Identify which cell holds the provided text, then report its [x, y] central coordinate. 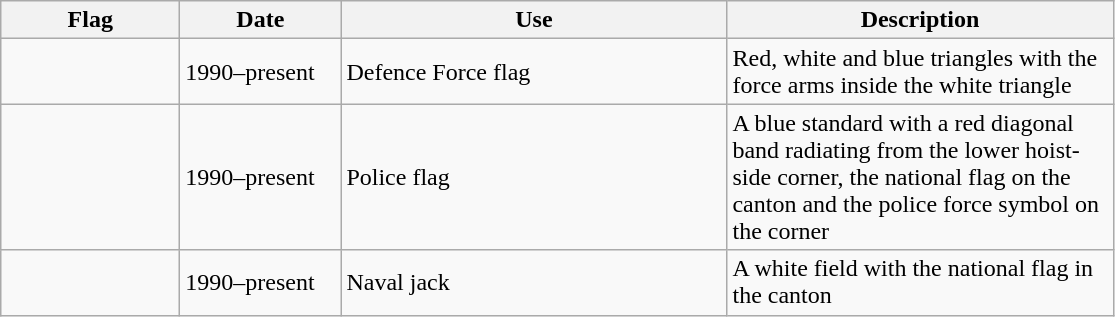
Flag [90, 20]
Description [920, 20]
Red, white and blue triangles with the force arms inside the white triangle [920, 72]
Naval jack [534, 282]
Police flag [534, 177]
A white field with the national flag in the canton [920, 282]
Date [260, 20]
Defence Force flag [534, 72]
Use [534, 20]
